Provide the (X, Y) coordinate of the cell's center where the given text is located.  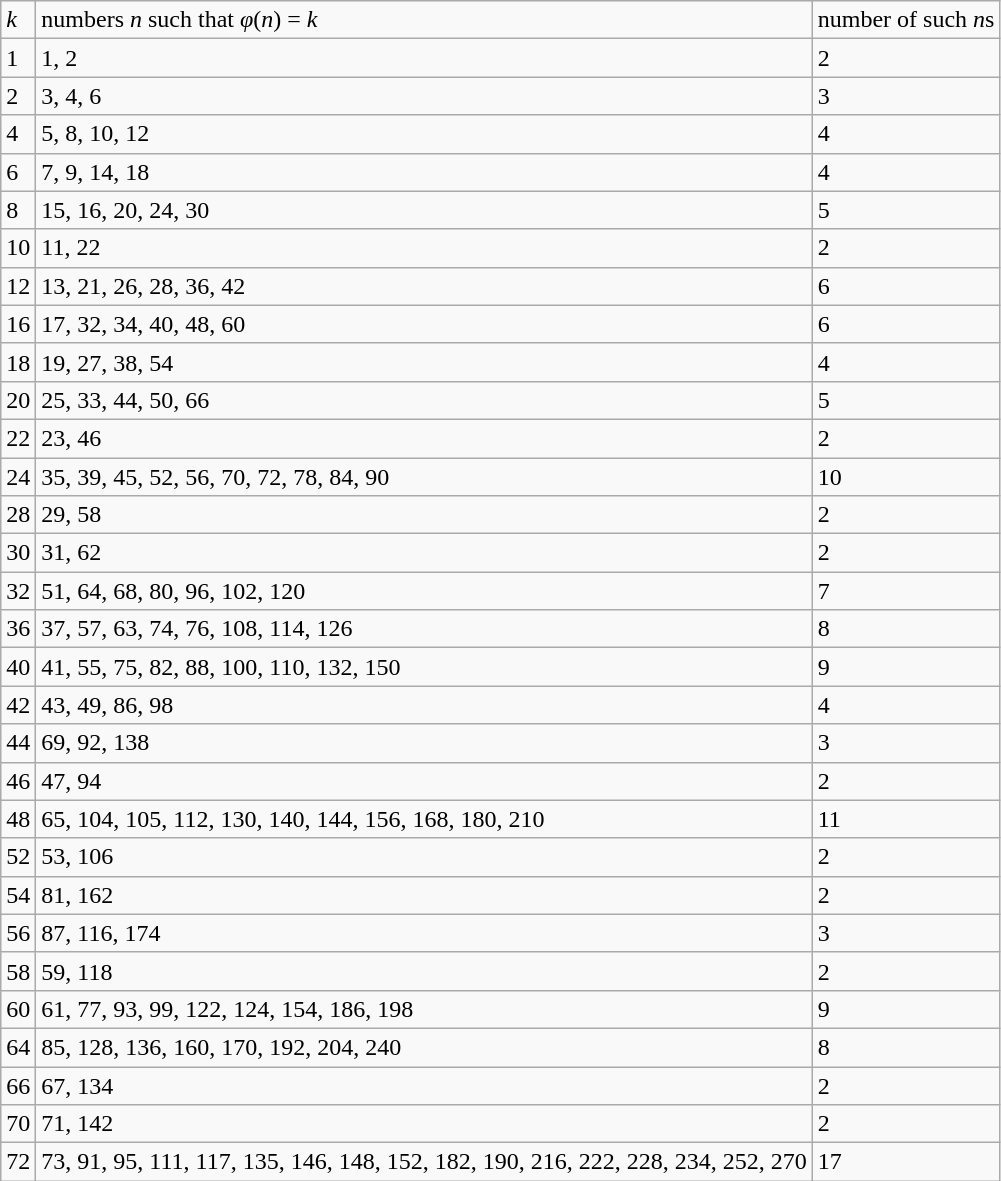
1 (18, 58)
40 (18, 667)
35, 39, 45, 52, 56, 70, 72, 78, 84, 90 (424, 477)
65, 104, 105, 112, 130, 140, 144, 156, 168, 180, 210 (424, 819)
60 (18, 1009)
24 (18, 477)
85, 128, 136, 160, 170, 192, 204, 240 (424, 1047)
56 (18, 933)
19, 27, 38, 54 (424, 362)
16 (18, 324)
7 (906, 591)
51, 64, 68, 80, 96, 102, 120 (424, 591)
29, 58 (424, 515)
53, 106 (424, 857)
31, 62 (424, 553)
3, 4, 6 (424, 96)
13, 21, 26, 28, 36, 42 (424, 286)
73, 91, 95, 111, 117, 135, 146, 148, 152, 182, 190, 216, 222, 228, 234, 252, 270 (424, 1162)
25, 33, 44, 50, 66 (424, 400)
59, 118 (424, 971)
48 (18, 819)
46 (18, 781)
42 (18, 705)
18 (18, 362)
number of such ns (906, 20)
11 (906, 819)
54 (18, 895)
12 (18, 286)
20 (18, 400)
28 (18, 515)
67, 134 (424, 1085)
69, 92, 138 (424, 743)
44 (18, 743)
k (18, 20)
22 (18, 438)
32 (18, 591)
52 (18, 857)
23, 46 (424, 438)
43, 49, 86, 98 (424, 705)
11, 22 (424, 248)
87, 116, 174 (424, 933)
70 (18, 1124)
72 (18, 1162)
47, 94 (424, 781)
36 (18, 629)
37, 57, 63, 74, 76, 108, 114, 126 (424, 629)
30 (18, 553)
17, 32, 34, 40, 48, 60 (424, 324)
61, 77, 93, 99, 122, 124, 154, 186, 198 (424, 1009)
71, 142 (424, 1124)
41, 55, 75, 82, 88, 100, 110, 132, 150 (424, 667)
1, 2 (424, 58)
64 (18, 1047)
5, 8, 10, 12 (424, 134)
7, 9, 14, 18 (424, 172)
66 (18, 1085)
17 (906, 1162)
81, 162 (424, 895)
58 (18, 971)
numbers n such that φ(n) = k (424, 20)
15, 16, 20, 24, 30 (424, 210)
